Determine the [X, Y] coordinate at the center of the cell enclosing the given text.  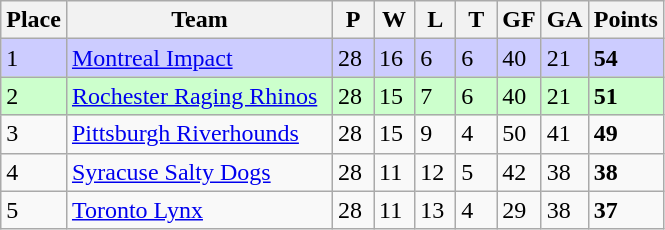
Montreal Impact [199, 58]
Team [199, 20]
54 [626, 58]
Rochester Raging Rhinos [199, 96]
42 [519, 172]
Points [626, 20]
41 [564, 134]
T [476, 20]
3 [34, 134]
GA [564, 20]
12 [436, 172]
29 [519, 210]
51 [626, 96]
16 [394, 58]
13 [436, 210]
9 [436, 134]
Syracuse Salty Dogs [199, 172]
GF [519, 20]
P [354, 20]
Place [34, 20]
Pittsburgh Riverhounds [199, 134]
L [436, 20]
1 [34, 58]
2 [34, 96]
W [394, 20]
37 [626, 210]
7 [436, 96]
Toronto Lynx [199, 210]
49 [626, 134]
50 [519, 134]
